Extract the (x, y) coordinate from the center of the cell holding the provided text.  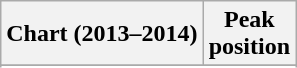
Peakposition (249, 34)
Chart (2013–2014) (102, 34)
